Provide the (x, y) coordinate of the cell's center where the given text is located.  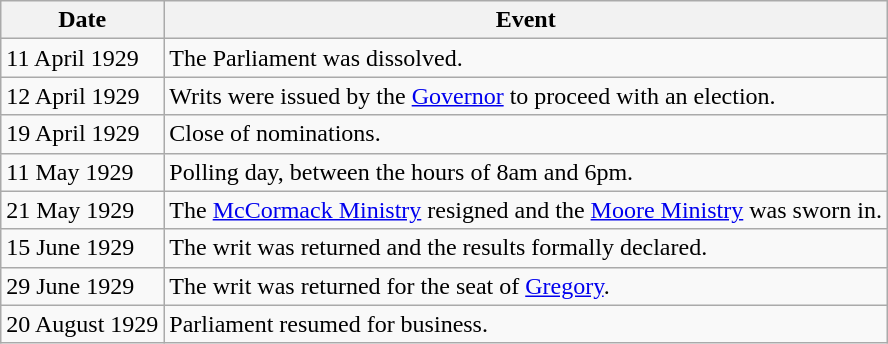
29 June 1929 (82, 286)
Polling day, between the hours of 8am and 6pm. (526, 172)
11 April 1929 (82, 58)
The writ was returned for the seat of Gregory. (526, 286)
Close of nominations. (526, 134)
The McCormack Ministry resigned and the Moore Ministry was sworn in. (526, 210)
19 April 1929 (82, 134)
15 June 1929 (82, 248)
Writs were issued by the Governor to proceed with an election. (526, 96)
11 May 1929 (82, 172)
Parliament resumed for business. (526, 324)
The writ was returned and the results formally declared. (526, 248)
20 August 1929 (82, 324)
21 May 1929 (82, 210)
Event (526, 20)
Date (82, 20)
The Parliament was dissolved. (526, 58)
12 April 1929 (82, 96)
